Detect which cell encompasses the target text, then output its [X, Y] center coordinate. 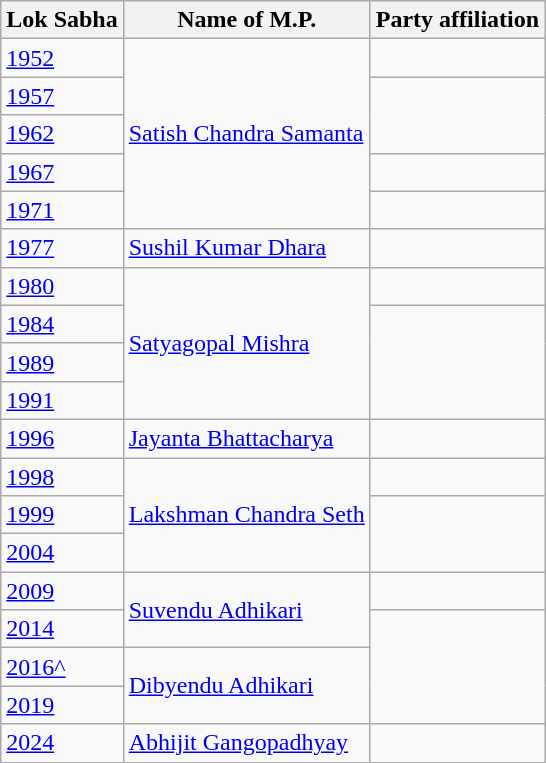
2014 [62, 629]
1998 [62, 477]
2019 [62, 705]
1957 [62, 96]
Satish Chandra Samanta [246, 134]
1991 [62, 400]
2009 [62, 591]
1971 [62, 210]
2016^ [62, 667]
Suvendu Adhikari [246, 610]
Lok Sabha [62, 20]
1952 [62, 58]
Name of M.P. [246, 20]
1977 [62, 248]
1999 [62, 515]
Party affiliation [457, 20]
Sushil Kumar Dhara [246, 248]
1962 [62, 134]
1984 [62, 324]
1980 [62, 286]
Lakshman Chandra Seth [246, 515]
1989 [62, 362]
2004 [62, 553]
Abhijit Gangopadhyay [246, 743]
Dibyendu Adhikari [246, 686]
1967 [62, 172]
1996 [62, 438]
Jayanta Bhattacharya [246, 438]
Satyagopal Mishra [246, 343]
2024 [62, 743]
